Identify which cell holds the provided text, then report its [x, y] central coordinate. 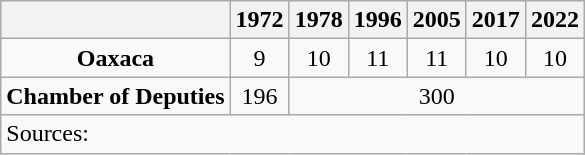
Sources: [293, 134]
1996 [378, 20]
2017 [496, 20]
2022 [554, 20]
300 [436, 96]
Chamber of Deputies [116, 96]
1972 [260, 20]
2005 [436, 20]
1978 [318, 20]
9 [260, 58]
196 [260, 96]
Oaxaca [116, 58]
